For the text-containing cell, return its midpoint in (x, y) coordinate format. 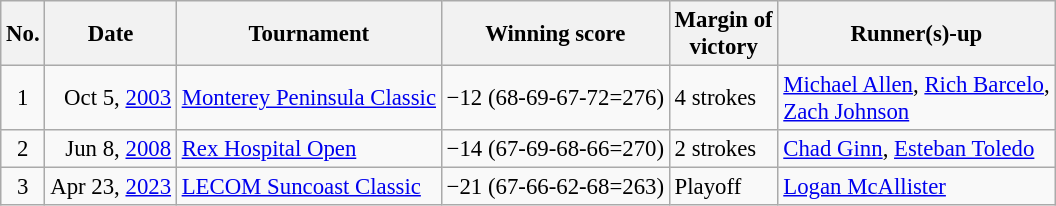
Monterey Peninsula Classic (308, 98)
−14 (67-69-68-66=270) (555, 149)
Playoff (724, 187)
Michael Allen, Rich Barcelo, Zach Johnson (916, 98)
Rex Hospital Open (308, 149)
Oct 5, 2003 (110, 98)
Jun 8, 2008 (110, 149)
3 (23, 187)
Date (110, 34)
−12 (68-69-67-72=276) (555, 98)
2 (23, 149)
Runner(s)-up (916, 34)
Winning score (555, 34)
1 (23, 98)
LECOM Suncoast Classic (308, 187)
Margin ofvictory (724, 34)
2 strokes (724, 149)
Logan McAllister (916, 187)
4 strokes (724, 98)
Apr 23, 2023 (110, 187)
Chad Ginn, Esteban Toledo (916, 149)
Tournament (308, 34)
−21 (67-66-62-68=263) (555, 187)
No. (23, 34)
